From the cell containing the given text, extract its center point as [X, Y] coordinate. 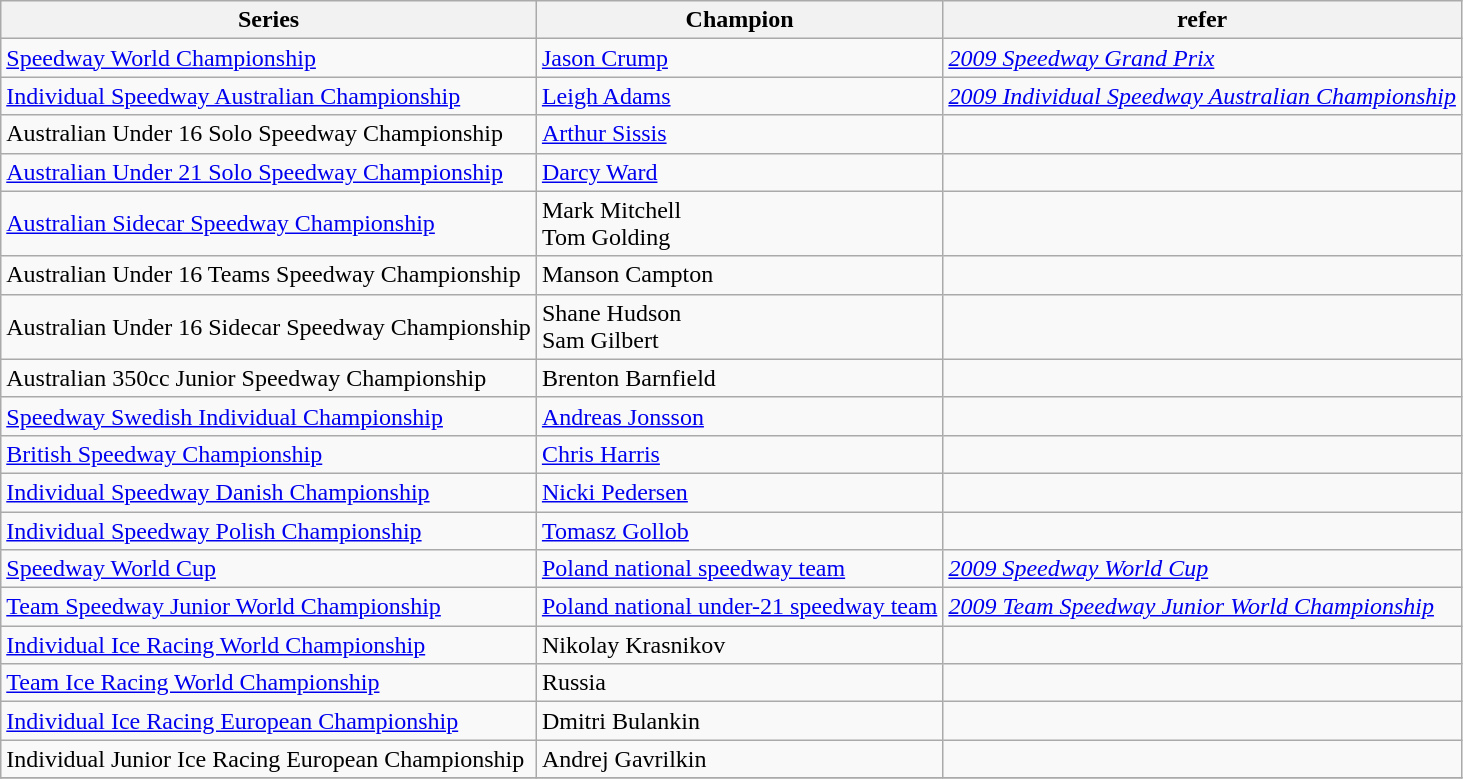
Australian 350cc Junior Speedway Championship [269, 378]
Australian Under 21 Solo Speedway Championship [269, 172]
Speedway World Championship [269, 58]
2009 Individual Speedway Australian Championship [1202, 96]
Leigh Adams [739, 96]
Shane Hudson Sam Gilbert [739, 326]
Brenton Barnfield [739, 378]
Individual Junior Ice Racing European Championship [269, 759]
Mark Mitchell Tom Golding [739, 224]
2009 Speedway Grand Prix [1202, 58]
Nikolay Krasnikov [739, 645]
Champion [739, 20]
Australian Sidecar Speedway Championship [269, 224]
Speedway Swedish Individual Championship [269, 416]
Australian Under 16 Teams Speedway Championship [269, 275]
2009 Speedway World Cup [1202, 569]
Individual Ice Racing European Championship [269, 721]
Team Ice Racing World Championship [269, 683]
Individual Speedway Danish Championship [269, 492]
Tomasz Gollob [739, 531]
Poland national speedway team [739, 569]
Andreas Jonsson [739, 416]
Poland national under-21 speedway team [739, 607]
refer [1202, 20]
Team Speedway Junior World Championship [269, 607]
Individual Ice Racing World Championship [269, 645]
Individual Speedway Polish Championship [269, 531]
Jason Crump [739, 58]
British Speedway Championship [269, 454]
Individual Speedway Australian Championship [269, 96]
Australian Under 16 Sidecar Speedway Championship [269, 326]
Series [269, 20]
2009 Team Speedway Junior World Championship [1202, 607]
Arthur Sissis [739, 134]
Andrej Gavrilkin [739, 759]
Darcy Ward [739, 172]
Dmitri Bulankin [739, 721]
Australian Under 16 Solo Speedway Championship [269, 134]
Nicki Pedersen [739, 492]
Manson Campton [739, 275]
Chris Harris [739, 454]
Russia [739, 683]
Speedway World Cup [269, 569]
